Detect which cell encompasses the target text, then output its [x, y] center coordinate. 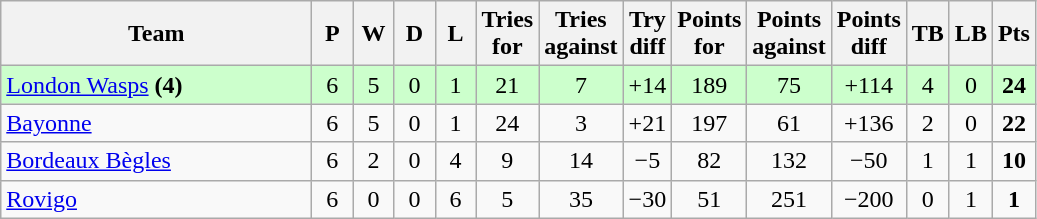
+14 [648, 85]
London Wasps (4) [156, 85]
14 [581, 161]
Points for [710, 34]
82 [710, 161]
Bayonne [156, 123]
−30 [648, 199]
75 [789, 85]
9 [508, 161]
Rovigo [156, 199]
−200 [868, 199]
−5 [648, 161]
197 [710, 123]
Tries for [508, 34]
P [332, 34]
22 [1014, 123]
Pts [1014, 34]
Team [156, 34]
21 [508, 85]
D [414, 34]
251 [789, 199]
L [456, 34]
−50 [868, 161]
61 [789, 123]
Bordeaux Bègles [156, 161]
+136 [868, 123]
7 [581, 85]
132 [789, 161]
10 [1014, 161]
3 [581, 123]
Tries against [581, 34]
35 [581, 199]
W [374, 34]
189 [710, 85]
+114 [868, 85]
Try diff [648, 34]
Points against [789, 34]
LB [970, 34]
TB [928, 34]
Points diff [868, 34]
51 [710, 199]
+21 [648, 123]
